Return the [x, y] coordinate for the center point of the cell that contains the specified text.  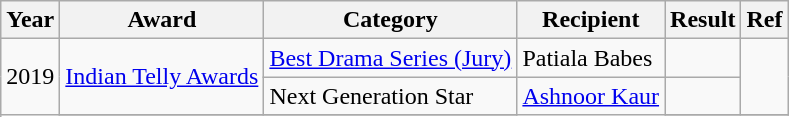
Next Generation Star [390, 96]
2019 [30, 77]
Result [703, 20]
Category [390, 20]
Patiala Babes [591, 58]
Ashnoor Kaur [591, 96]
Best Drama Series (Jury) [390, 58]
Ref [764, 20]
Award [162, 20]
Year [30, 20]
Indian Telly Awards [162, 77]
Recipient [591, 20]
